From the cell containing the given text, extract its center point as (X, Y) coordinate. 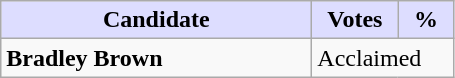
Acclaimed (383, 58)
Candidate (156, 20)
% (426, 20)
Votes (355, 20)
Bradley Brown (156, 58)
